Output the [X, Y] coordinate of the center of the cell containing the given text.  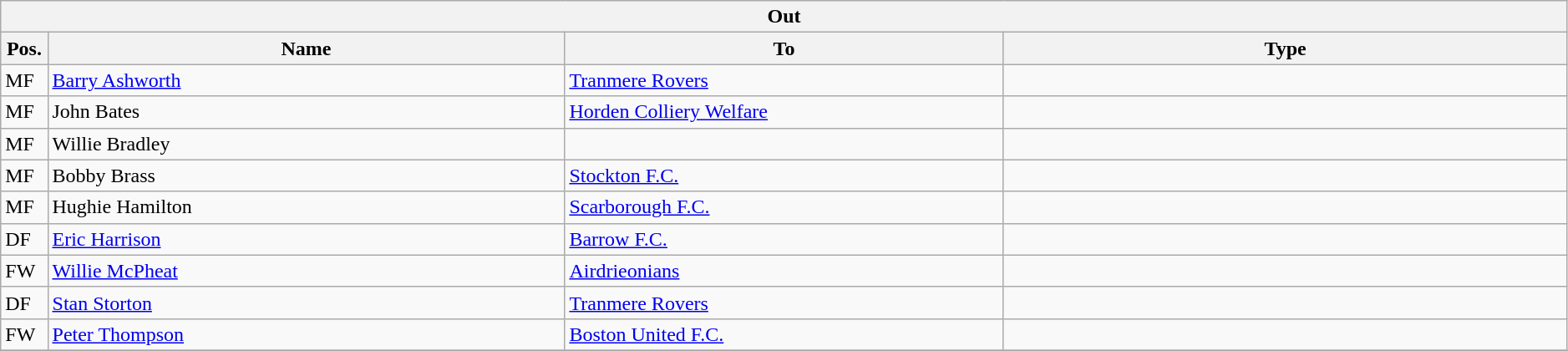
Hughie Hamilton [306, 207]
Out [784, 17]
To [784, 48]
Stan Storton [306, 303]
Willie McPheat [306, 271]
Horden Colliery Welfare [784, 112]
Bobby Brass [306, 175]
Barry Ashworth [306, 80]
Eric Harrison [306, 239]
Boston United F.C. [784, 334]
Barrow F.C. [784, 239]
Stockton F.C. [784, 175]
John Bates [306, 112]
Name [306, 48]
Scarborough F.C. [784, 207]
Willie Bradley [306, 144]
Airdrieonians [784, 271]
Peter Thompson [306, 334]
Type [1285, 48]
Pos. [24, 48]
